Determine the [x, y] coordinate at the center of the cell enclosing the given text.  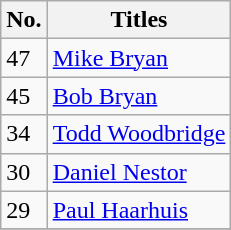
Todd Woodbridge [139, 134]
Daniel Nestor [139, 172]
29 [24, 210]
Titles [139, 20]
34 [24, 134]
47 [24, 58]
45 [24, 96]
Bob Bryan [139, 96]
No. [24, 20]
30 [24, 172]
Mike Bryan [139, 58]
Paul Haarhuis [139, 210]
